Locate the cell with the specified text and output its [X, Y] center coordinate. 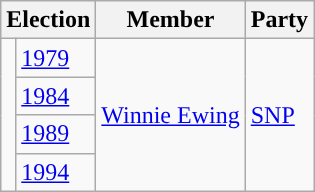
Party [279, 20]
1989 [56, 134]
1994 [56, 172]
1984 [56, 96]
1979 [56, 58]
Election [48, 20]
Member [170, 20]
SNP [279, 115]
Winnie Ewing [170, 115]
